Identify which cell holds the provided text, then report its [x, y] central coordinate. 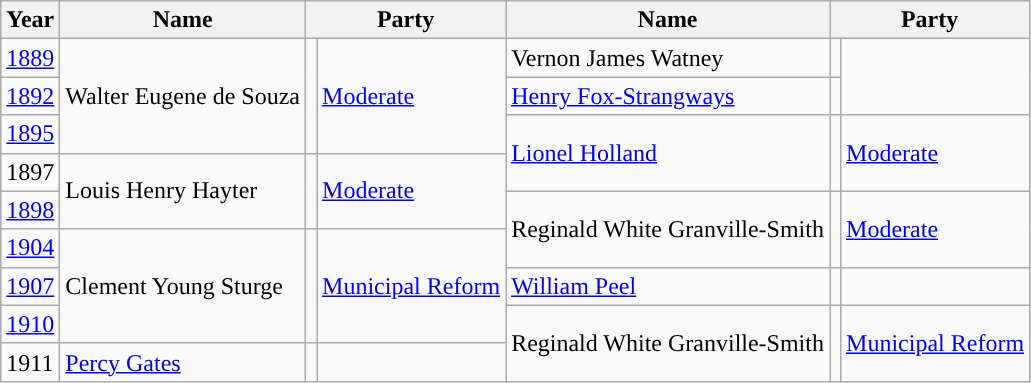
Louis Henry Hayter [183, 191]
1911 [30, 362]
1897 [30, 172]
William Peel [668, 286]
Henry Fox-Strangways [668, 96]
1907 [30, 286]
1898 [30, 210]
1892 [30, 96]
1895 [30, 134]
1910 [30, 324]
Walter Eugene de Souza [183, 96]
1889 [30, 58]
Vernon James Watney [668, 58]
Year [30, 20]
Clement Young Sturge [183, 286]
Lionel Holland [668, 153]
1904 [30, 248]
Percy Gates [183, 362]
